Pinpoint the cell where the given text exists, returning its (X, Y) midpoint coordinate. 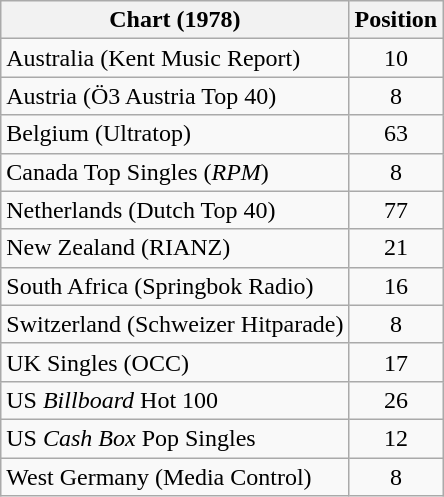
Switzerland (Schweizer Hitparade) (175, 324)
UK Singles (OCC) (175, 362)
US Cash Box Pop Singles (175, 438)
10 (396, 58)
17 (396, 362)
Position (396, 20)
US Billboard Hot 100 (175, 400)
West Germany (Media Control) (175, 477)
63 (396, 134)
Chart (1978) (175, 20)
12 (396, 438)
21 (396, 248)
Netherlands (Dutch Top 40) (175, 210)
Canada Top Singles (RPM) (175, 172)
South Africa (Springbok Radio) (175, 286)
New Zealand (RIANZ) (175, 248)
77 (396, 210)
Belgium (Ultratop) (175, 134)
16 (396, 286)
26 (396, 400)
Australia (Kent Music Report) (175, 58)
Austria (Ö3 Austria Top 40) (175, 96)
